Scan for the cell matching the given text and deliver its (X, Y) coordinate at center. 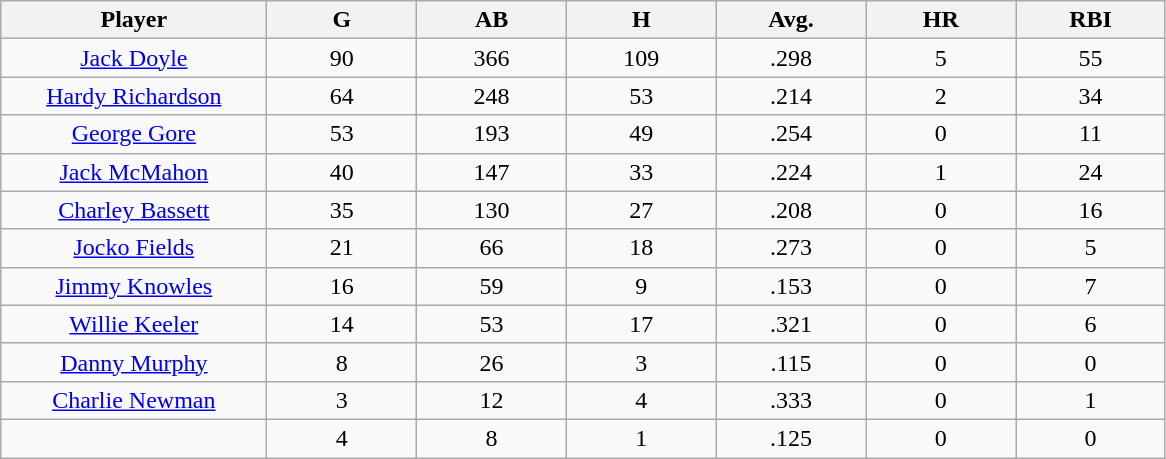
Jack McMahon (134, 172)
.298 (791, 58)
RBI (1091, 20)
14 (342, 324)
H (641, 20)
90 (342, 58)
21 (342, 248)
2 (941, 96)
HR (941, 20)
27 (641, 210)
18 (641, 248)
35 (342, 210)
.333 (791, 400)
.321 (791, 324)
366 (492, 58)
24 (1091, 172)
Jimmy Knowles (134, 286)
Charlie Newman (134, 400)
Danny Murphy (134, 362)
12 (492, 400)
.153 (791, 286)
26 (492, 362)
AB (492, 20)
.273 (791, 248)
9 (641, 286)
193 (492, 134)
Willie Keeler (134, 324)
248 (492, 96)
Charley Bassett (134, 210)
.254 (791, 134)
.208 (791, 210)
147 (492, 172)
.115 (791, 362)
64 (342, 96)
Player (134, 20)
17 (641, 324)
.224 (791, 172)
33 (641, 172)
11 (1091, 134)
40 (342, 172)
55 (1091, 58)
49 (641, 134)
109 (641, 58)
Hardy Richardson (134, 96)
6 (1091, 324)
130 (492, 210)
66 (492, 248)
.214 (791, 96)
Jocko Fields (134, 248)
Avg. (791, 20)
G (342, 20)
.125 (791, 438)
59 (492, 286)
34 (1091, 96)
Jack Doyle (134, 58)
7 (1091, 286)
George Gore (134, 134)
